Return the (x, y) coordinate for the center point of the cell that contains the specified text.  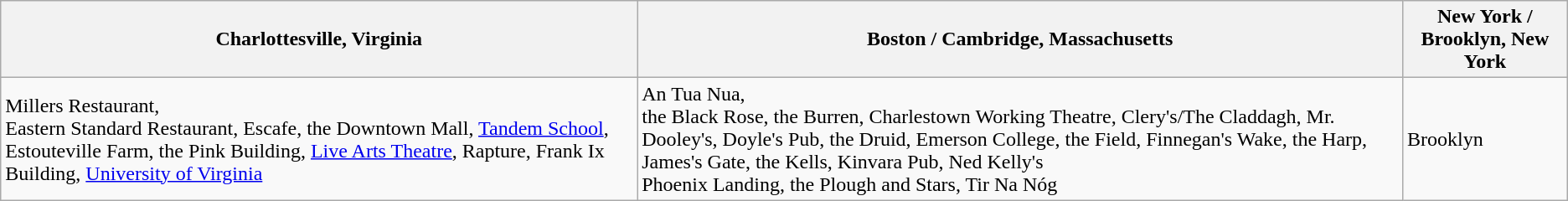
Charlottesville, Virginia (319, 39)
Boston / Cambridge, Massachusetts (1020, 39)
New York / Brooklyn, New York (1484, 39)
Brooklyn (1484, 139)
